Search for the cell housing the specified text and yield its [x, y] center coordinate. 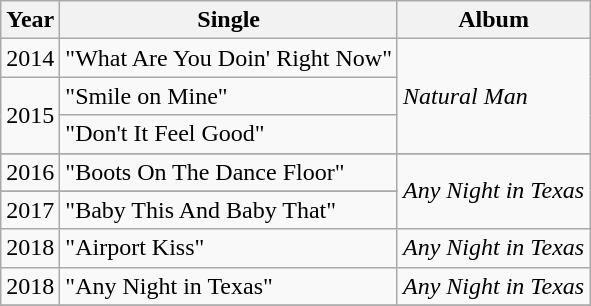
2016 [30, 172]
"Don't It Feel Good" [229, 134]
Natural Man [493, 96]
Single [229, 20]
Year [30, 20]
Album [493, 20]
2017 [30, 210]
"Airport Kiss" [229, 248]
"What Are You Doin' Right Now" [229, 58]
"Baby This And Baby That" [229, 210]
"Boots On The Dance Floor" [229, 172]
"Smile on Mine" [229, 96]
2014 [30, 58]
"Any Night in Texas" [229, 286]
2015 [30, 115]
